Return (X, Y) of the center of cell containing provided text 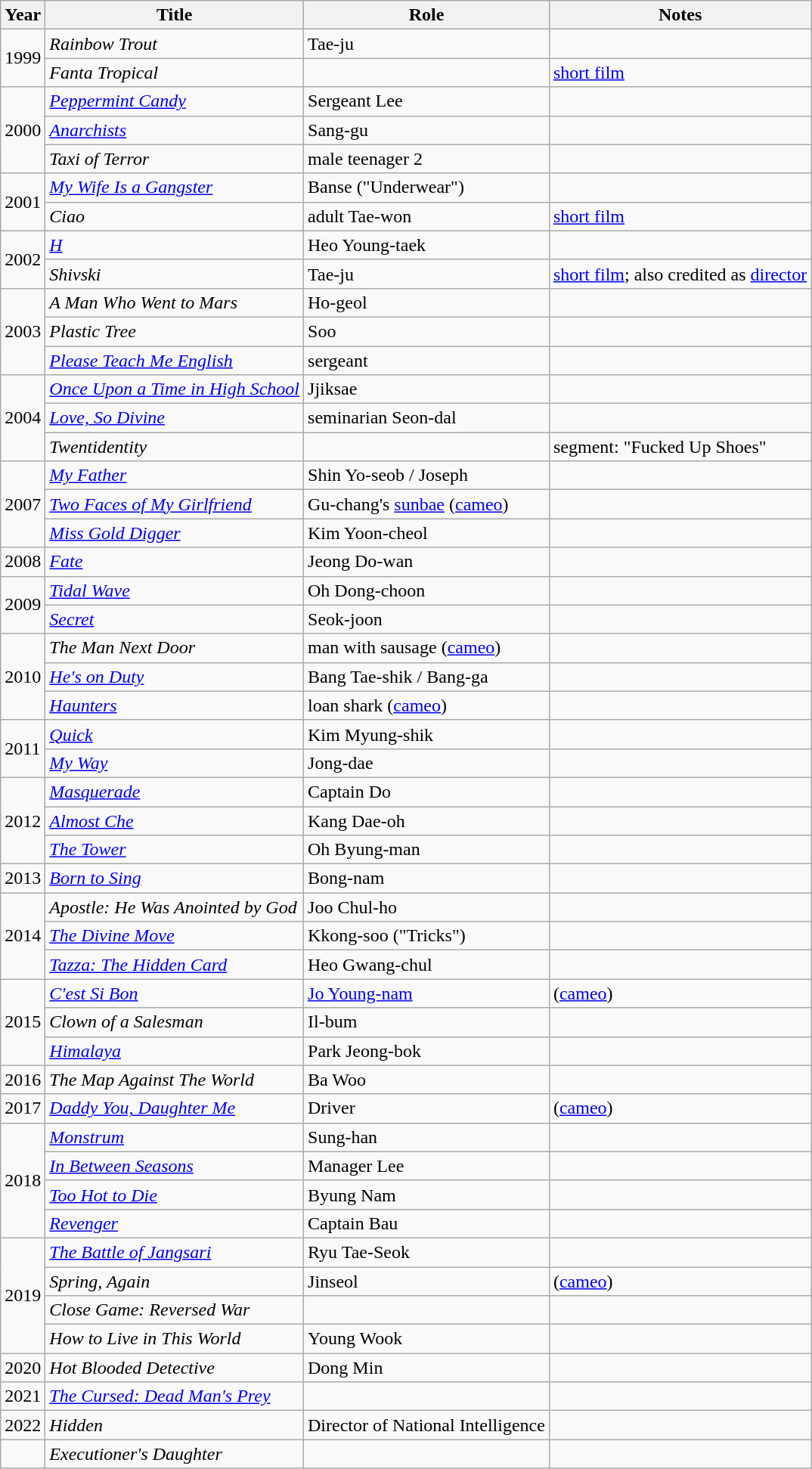
2011 (23, 748)
C'est Si Bon (175, 993)
Manager Lee (426, 1166)
Director of National Intelligence (426, 1425)
Shin Yo-seob / Joseph (426, 476)
loan shark (cameo) (426, 705)
Quick (175, 734)
Daddy You, Daughter Me (175, 1108)
A Man Who Went to Mars (175, 302)
Rainbow Trout (175, 44)
Oh Byung-man (426, 850)
2017 (23, 1108)
Il-bum (426, 1022)
2014 (23, 936)
Too Hot to Die (175, 1195)
The Man Next Door (175, 648)
Sung-han (426, 1137)
Kim Yoon-cheol (426, 533)
Hidden (175, 1425)
Jong-dae (426, 763)
Bong-nam (426, 879)
Soo (426, 331)
Ryu Tae-Seok (426, 1252)
Two Faces of My Girlfriend (175, 504)
Fate (175, 562)
The Divine Move (175, 936)
Close Game: Reversed War (175, 1310)
Almost Che (175, 820)
Anarchists (175, 130)
2013 (23, 879)
Jinseol (426, 1282)
In Between Seasons (175, 1166)
Title (175, 15)
Jeong Do-wan (426, 562)
Twentidentity (175, 447)
Role (426, 15)
male teenager 2 (426, 159)
Jo Young-nam (426, 993)
2015 (23, 1022)
Masquerade (175, 792)
Revenger (175, 1223)
Spring, Again (175, 1282)
Fanta Tropical (175, 73)
The Tower (175, 850)
2009 (23, 605)
Oh Dong-choon (426, 590)
Bang Tae-shik / Bang-ga (426, 677)
2019 (23, 1295)
adult Tae-won (426, 216)
Peppermint Candy (175, 101)
The Map Against The World (175, 1080)
Banse ("Underwear") (426, 187)
2020 (23, 1368)
Year (23, 15)
segment: "Fucked Up Shoes" (680, 447)
Ciao (175, 216)
Sergeant Lee (426, 101)
2018 (23, 1180)
Once Upon a Time in High School (175, 389)
seminarian Seon-dal (426, 418)
Park Jeong-bok (426, 1051)
2003 (23, 331)
Heo Young-taek (426, 245)
Driver (426, 1108)
1999 (23, 58)
2008 (23, 562)
Secret (175, 619)
Seok-joon (426, 619)
Ho-geol (426, 302)
My Wife Is a Gangster (175, 187)
Joo Chul-ho (426, 907)
Born to Sing (175, 879)
Tidal Wave (175, 590)
Haunters (175, 705)
H (175, 245)
2007 (23, 504)
Plastic Tree (175, 331)
Ba Woo (426, 1080)
Gu-chang's sunbae (cameo) (426, 504)
Kim Myung-shik (426, 734)
Miss Gold Digger (175, 533)
2022 (23, 1425)
Captain Do (426, 792)
The Battle of Jangsari (175, 1252)
Jjiksae (426, 389)
My Father (175, 476)
He's on Duty (175, 677)
The Cursed: Dead Man's Prey (175, 1396)
Please Teach Me English (175, 361)
Kang Dae-oh (426, 820)
2000 (23, 130)
Young Wook (426, 1339)
Clown of a Salesman (175, 1022)
2002 (23, 259)
Kkong-soo ("Tricks") (426, 936)
My Way (175, 763)
Heo Gwang-chul (426, 965)
Byung Nam (426, 1195)
Monstrum (175, 1137)
Hot Blooded Detective (175, 1368)
2016 (23, 1080)
Captain Bau (426, 1223)
Apostle: He Was Anointed by God (175, 907)
Himalaya (175, 1051)
Taxi of Terror (175, 159)
Notes (680, 15)
Tazza: The Hidden Card (175, 965)
2010 (23, 677)
short film; also credited as director (680, 274)
man with sausage (cameo) (426, 648)
2012 (23, 820)
Executioner's Daughter (175, 1454)
Love, So Divine (175, 418)
Dong Min (426, 1368)
How to Live in This World (175, 1339)
Shivski (175, 274)
2001 (23, 202)
Sang-gu (426, 130)
sergeant (426, 361)
2004 (23, 418)
2021 (23, 1396)
